Capture the cell that displays the provided text and extract its [X, Y] central coordinate. 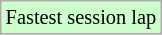
Fastest session lap [81, 17]
